Detect which cell encompasses the target text, then output its (x, y) center coordinate. 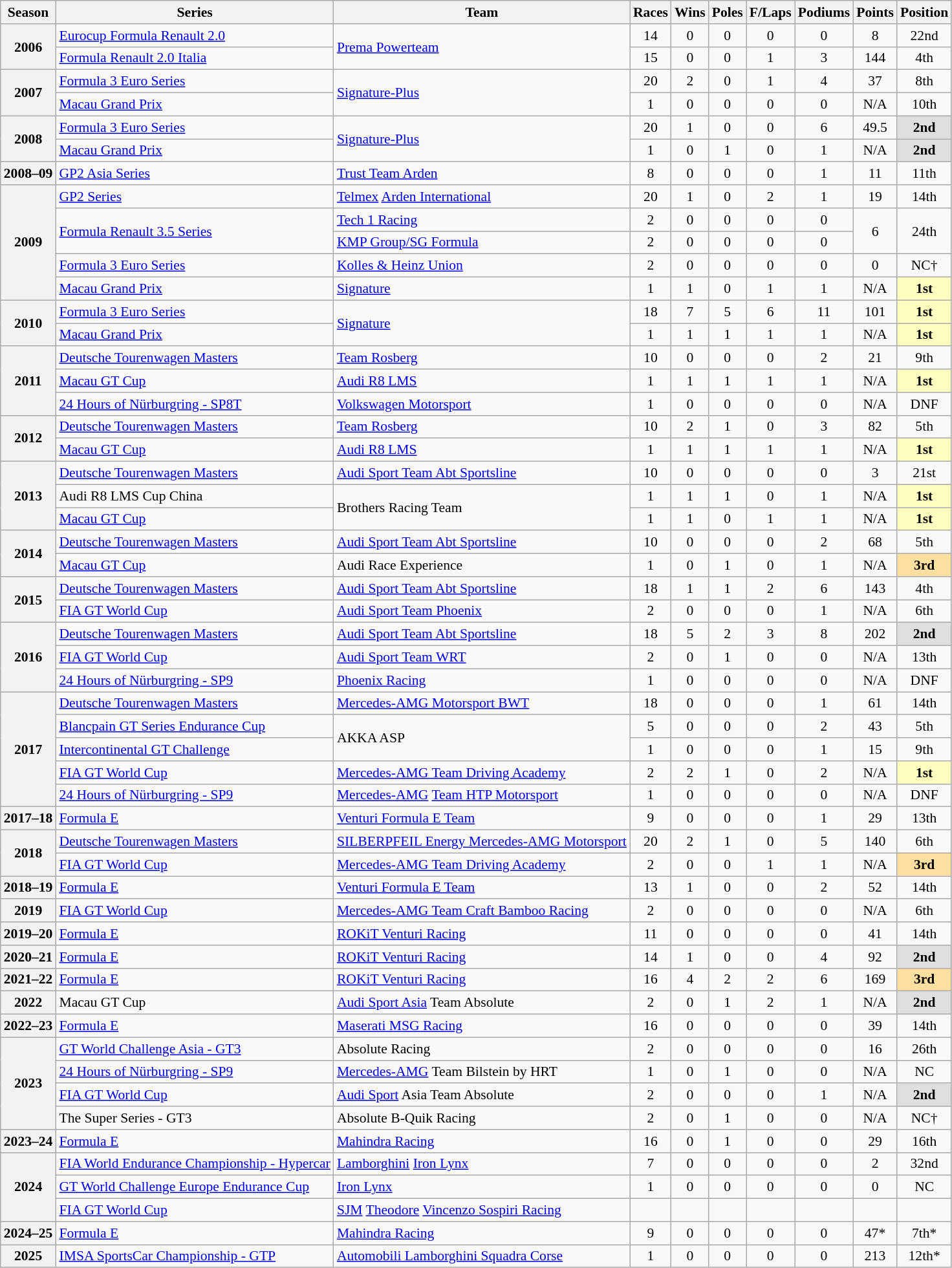
Wins (690, 12)
21st (924, 473)
2021–22 (28, 980)
KMP Group/SG Formula (482, 242)
2010 (28, 323)
2015 (28, 600)
2013 (28, 497)
47* (875, 1233)
GT World Challenge Europe Endurance Cup (194, 1187)
Brothers Racing Team (482, 507)
2024–25 (28, 1233)
22nd (924, 36)
Podiums (824, 12)
Eurocup Formula Renault 2.0 (194, 36)
49.5 (875, 127)
101 (875, 312)
GT World Challenge Asia - GT3 (194, 1049)
7th* (924, 1233)
2006 (28, 47)
Iron Lynx (482, 1187)
FIA World Endurance Championship - Hypercar (194, 1164)
Absolute B-Quik Racing (482, 1118)
2018 (28, 854)
2018–19 (28, 888)
Position (924, 12)
41 (875, 934)
2017–18 (28, 819)
Poles (728, 12)
2022–23 (28, 1026)
32nd (924, 1164)
Series (194, 12)
Volkswagen Motorsport (482, 404)
2019 (28, 911)
140 (875, 842)
Formula Renault 2.0 Italia (194, 58)
2024 (28, 1187)
GP2 Asia Series (194, 174)
Audi Sport Team Phoenix (482, 611)
Kolles & Heinz Union (482, 266)
Mercedes-AMG Team Bilstein by HRT (482, 1072)
2019–20 (28, 934)
F/Laps (771, 12)
213 (875, 1256)
37 (875, 81)
11th (924, 174)
Trust Team Arden (482, 174)
143 (875, 588)
Audi Sport Team WRT (482, 658)
Mercedes-AMG Team HTP Motorsport (482, 795)
Blancpain GT Series Endurance Cup (194, 727)
202 (875, 634)
2008 (28, 138)
13 (651, 888)
24th (924, 231)
2020–21 (28, 957)
Tech 1 Racing (482, 220)
2009 (28, 242)
92 (875, 957)
SJM Theodore Vincenzo Sospiri Racing (482, 1210)
The Super Series - GT3 (194, 1118)
Audi Race Experience (482, 565)
Automobili Lamborghini Squadra Corse (482, 1256)
12th* (924, 1256)
8th (924, 81)
AKKA ASP (482, 738)
Audi R8 LMS Cup China (194, 496)
Mercedes-AMG Team Craft Bamboo Racing (482, 911)
10th (924, 105)
Team (482, 12)
Telmex Arden International (482, 197)
2011 (28, 381)
52 (875, 888)
Points (875, 12)
2016 (28, 657)
2012 (28, 438)
Prema Powerteam (482, 47)
2008–09 (28, 174)
24 Hours of Nürburgring - SP8T (194, 404)
39 (875, 1026)
144 (875, 58)
68 (875, 543)
SILBERPFEIL Energy Mercedes-AMG Motorsport (482, 842)
IMSA SportsCar Championship - GTP (194, 1256)
Lamborghini Iron Lynx (482, 1164)
Intercontinental GT Challenge (194, 749)
2007 (28, 93)
26th (924, 1049)
Formula Renault 3.5 Series (194, 231)
2022 (28, 1003)
43 (875, 727)
82 (875, 427)
169 (875, 980)
Season (28, 12)
Mercedes-AMG Motorsport BWT (482, 704)
Phoenix Racing (482, 680)
Absolute Racing (482, 1049)
16th (924, 1141)
GP2 Series (194, 197)
2014 (28, 553)
2023–24 (28, 1141)
2025 (28, 1256)
61 (875, 704)
21 (875, 358)
Races (651, 12)
2017 (28, 749)
2023 (28, 1083)
19 (875, 197)
Maserati MSG Racing (482, 1026)
